Locate the cell with the specified text and output its (X, Y) center coordinate. 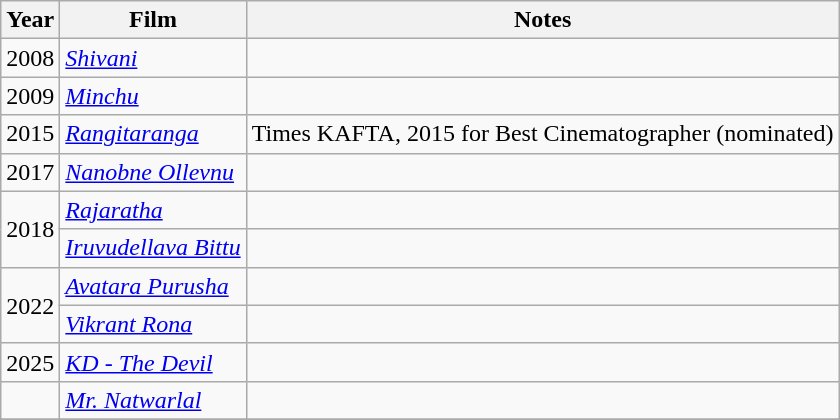
2015 (30, 134)
Rajaratha (153, 210)
Avatara Purusha (153, 286)
2017 (30, 172)
2009 (30, 96)
Notes (542, 20)
2018 (30, 229)
Mr. Natwarlal (153, 400)
Year (30, 20)
2022 (30, 305)
Nanobne Ollevnu (153, 172)
Shivani (153, 58)
Times KAFTA, 2015 for Best Cinematographer (nominated) (542, 134)
KD - The Devil (153, 362)
2008 (30, 58)
Iruvudellava Bittu (153, 248)
2025 (30, 362)
Minchu (153, 96)
Rangitaranga (153, 134)
Film (153, 20)
Vikrant Rona (153, 324)
